Search for the cell housing the specified text and yield its [X, Y] center coordinate. 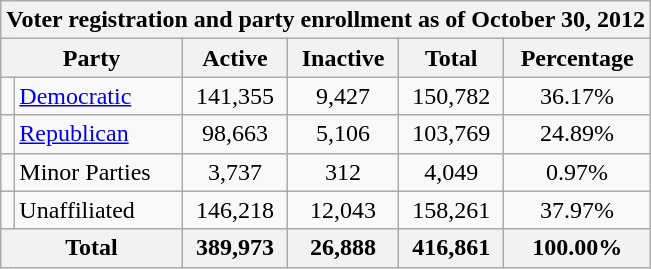
389,973 [234, 248]
158,261 [450, 210]
Party [92, 58]
3,737 [234, 172]
24.89% [578, 134]
Minor Parties [98, 172]
26,888 [344, 248]
416,861 [450, 248]
Democratic [98, 96]
Active [234, 58]
Unaffiliated [98, 210]
103,769 [450, 134]
Percentage [578, 58]
150,782 [450, 96]
Republican [98, 134]
36.17% [578, 96]
0.97% [578, 172]
37.97% [578, 210]
9,427 [344, 96]
141,355 [234, 96]
Voter registration and party enrollment as of October 30, 2012 [326, 20]
98,663 [234, 134]
312 [344, 172]
5,106 [344, 134]
100.00% [578, 248]
4,049 [450, 172]
146,218 [234, 210]
12,043 [344, 210]
Inactive [344, 58]
